From the cell containing the given text, extract its center point as [x, y] coordinate. 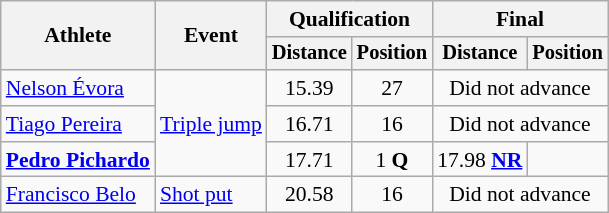
Shot put [211, 195]
Triple jump [211, 124]
Qualification [350, 19]
20.58 [310, 195]
16.71 [310, 124]
1 Q [392, 160]
Athlete [78, 36]
Nelson Évora [78, 88]
17.98 NR [480, 160]
Pedro Pichardo [78, 160]
17.71 [310, 160]
Francisco Belo [78, 195]
15.39 [310, 88]
Final [520, 19]
27 [392, 88]
Tiago Pereira [78, 124]
Event [211, 36]
